Capture the cell that displays the provided text and extract its (X, Y) central coordinate. 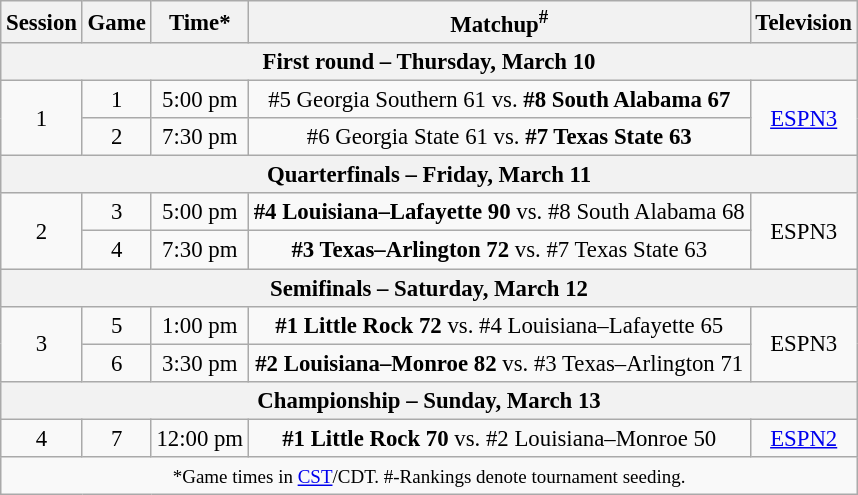
5 (116, 325)
#5 Georgia Southern 61 vs. #8 South Alabama 67 (499, 100)
#4 Louisiana–Lafayette 90 vs. #8 South Alabama 68 (499, 213)
#6 Georgia State 61 vs. #7 Texas State 63 (499, 137)
12:00 pm (200, 438)
Championship – Sunday, March 13 (430, 400)
7 (116, 438)
Semifinals – Saturday, March 12 (430, 288)
Session (42, 22)
#1 Little Rock 72 vs. #4 Louisiana–Lafayette 65 (499, 325)
6 (116, 363)
*Game times in CST/CDT. #-Rankings denote tournament seeding. (430, 476)
Quarterfinals – Friday, March 11 (430, 175)
Time* (200, 22)
1:00 pm (200, 325)
Matchup# (499, 22)
Television (804, 22)
#3 Texas–Arlington 72 vs. #7 Texas State 63 (499, 250)
ESPN2 (804, 438)
#1 Little Rock 70 vs. #2 Louisiana–Monroe 50 (499, 438)
First round – Thursday, March 10 (430, 62)
#2 Louisiana–Monroe 82 vs. #3 Texas–Arlington 71 (499, 363)
Game (116, 22)
3:30 pm (200, 363)
